Provide the [X, Y] coordinate of the cell's center where the given text is located.  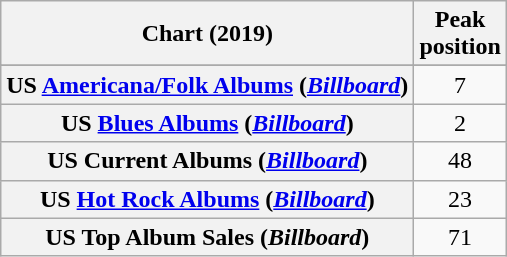
23 [460, 199]
Chart (2019) [208, 34]
Peakposition [460, 34]
US Blues Albums (Billboard) [208, 123]
2 [460, 123]
US Top Album Sales (Billboard) [208, 237]
71 [460, 237]
7 [460, 85]
48 [460, 161]
US Americana/Folk Albums (Billboard) [208, 85]
US Hot Rock Albums (Billboard) [208, 199]
US Current Albums (Billboard) [208, 161]
